Scan for the cell matching the given text and deliver its [X, Y] coordinate at center. 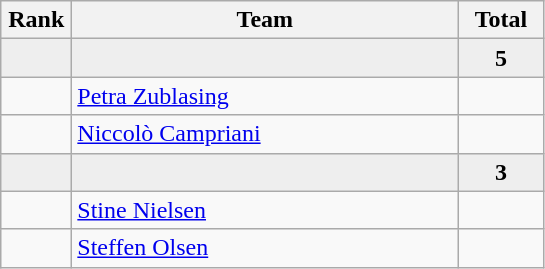
Stine Nielsen [265, 210]
5 [501, 58]
Steffen Olsen [265, 248]
Total [501, 20]
Rank [36, 20]
3 [501, 172]
Petra Zublasing [265, 96]
Niccolò Campriani [265, 134]
Team [265, 20]
